Identify which cell holds the provided text, then report its (x, y) central coordinate. 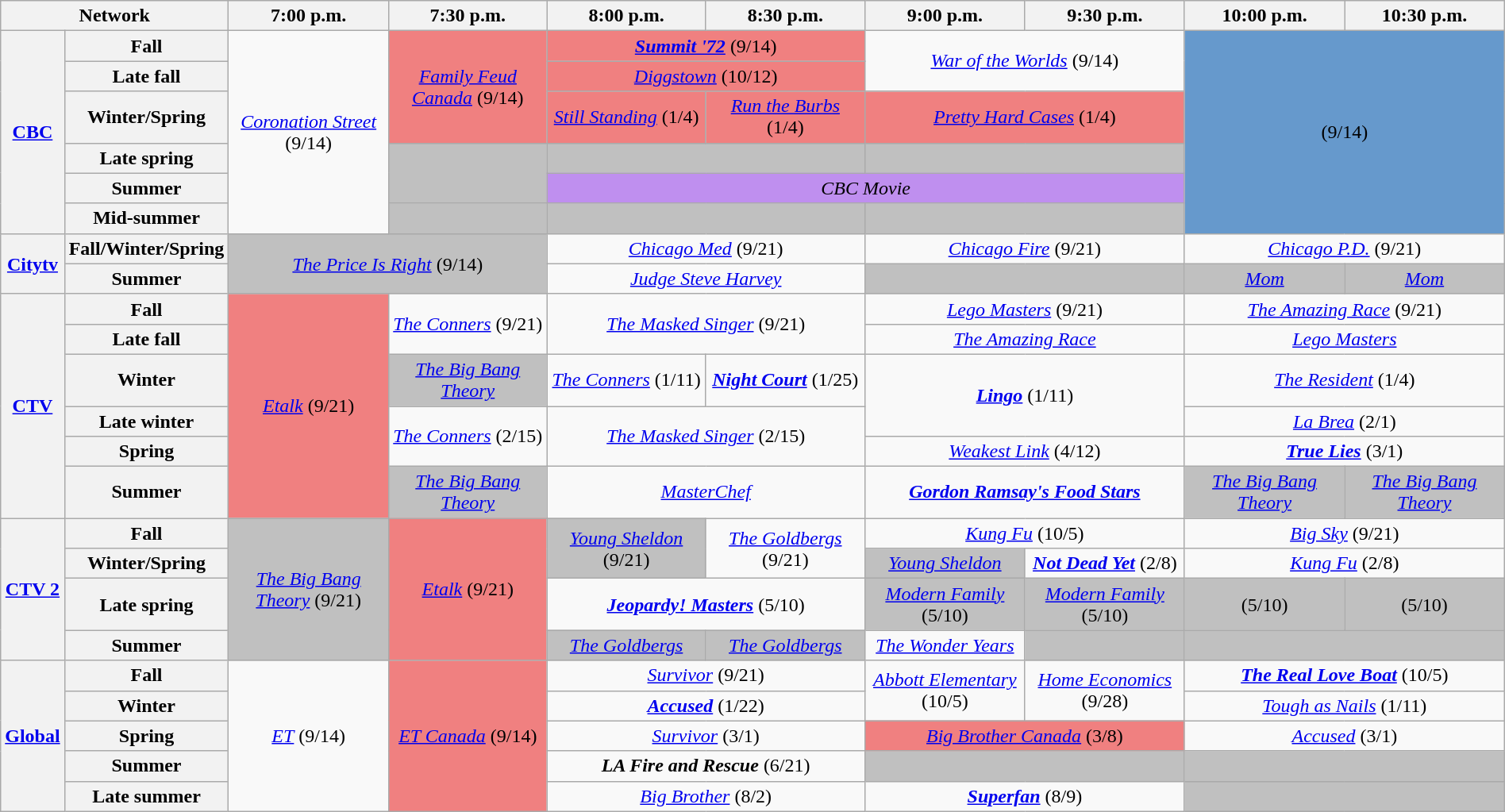
Judge Steve Harvey (706, 279)
Accused (3/1) (1345, 736)
Home Economics (9/28) (1105, 691)
Young Sheldon (945, 564)
Lego Masters (9/21) (1024, 309)
Not Dead Yet (2/8) (1105, 564)
The Amazing Race (9/21) (1345, 309)
The Amazing Race (1024, 339)
Summit '72 (9/14) (706, 46)
CTV 2 (33, 589)
Diggstown (10/12) (706, 76)
Network (114, 16)
The Masked Singer (9/21) (706, 324)
Kung Fu (2/8) (1345, 564)
Late summer (146, 796)
Chicago Fire (9/21) (1024, 248)
Gordon Ramsay's Food Stars (1024, 492)
The Conners (1/11) (626, 379)
The Conners (9/21) (468, 324)
8:30 p.m. (785, 16)
Chicago Med (9/21) (706, 248)
MasterChef (706, 492)
Jeopardy! Masters (5/10) (706, 605)
9:30 p.m. (1105, 16)
Weakest Link (4/12) (1024, 452)
Mid-summer (146, 218)
ET Canada (9/14) (468, 736)
ET (9/14) (309, 736)
The Goldbergs (9/21) (785, 548)
Pretty Hard Cases (1/4) (1024, 117)
(9/14) (1345, 132)
Lego Masters (1345, 339)
Family Feud Canada (9/14) (468, 87)
Young Sheldon (9/21) (626, 548)
Chicago P.D. (9/21) (1345, 248)
The Wonder Years (945, 645)
7:00 p.m. (309, 16)
Late winter (146, 421)
CTV (33, 406)
Big Brother Canada (3/8) (1024, 736)
The Big Bang Theory (9/21) (309, 589)
7:30 p.m. (468, 16)
Fall/Winter/Spring (146, 248)
Big Sky (9/21) (1345, 533)
CBC (33, 132)
Superfan (8/9) (1024, 796)
Still Standing (1/4) (626, 117)
Survivor (3/1) (706, 736)
9:00 p.m. (945, 16)
Abbott Elementary (10/5) (945, 691)
Night Court (1/25) (785, 379)
True Lies (3/1) (1345, 452)
Global (33, 736)
Kung Fu (10/5) (1024, 533)
War of the Worlds (9/14) (1024, 61)
The Price Is Right (9/14) (387, 264)
The Masked Singer (2/15) (706, 437)
10:00 p.m. (1264, 16)
CBC Movie (865, 188)
The Conners (2/15) (468, 437)
Survivor (9/21) (706, 675)
8:00 p.m. (626, 16)
LA Fire and Rescue (6/21) (706, 766)
The Resident (1/4) (1345, 379)
Run the Burbs (1/4) (785, 117)
Citytv (33, 264)
Tough as Nails (1/11) (1345, 706)
Lingo (1/11) (1024, 395)
10:30 p.m. (1424, 16)
The Real Love Boat (10/5) (1345, 675)
La Brea (2/1) (1345, 421)
Accused (1/22) (706, 706)
Big Brother (8/2) (706, 796)
Coronation Street (9/14) (309, 132)
